Find where the given text appears and provide that cell's center as [x, y] coordinate. 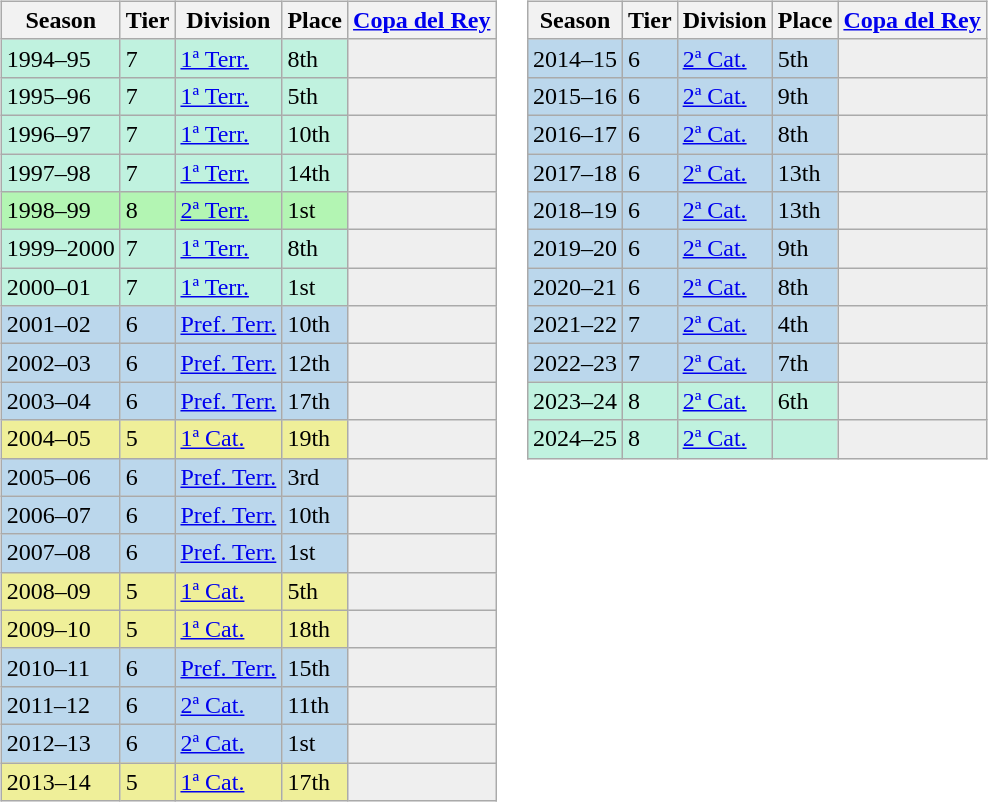
2008–09 [60, 591]
1996–97 [60, 134]
19th [315, 439]
2009–10 [60, 629]
14th [315, 173]
2012–13 [60, 743]
2018–19 [574, 211]
15th [315, 667]
2001–02 [60, 325]
2004–05 [60, 439]
11th [315, 705]
2000–01 [60, 287]
2014–15 [574, 58]
2013–14 [60, 781]
2007–08 [60, 553]
2ª Terr. [228, 211]
2021–22 [574, 325]
2020–21 [574, 287]
2023–24 [574, 401]
2024–25 [574, 439]
6th [805, 401]
4th [805, 325]
2003–04 [60, 401]
1999–2000 [60, 249]
3rd [315, 477]
2017–18 [574, 173]
1997–98 [60, 173]
2011–12 [60, 705]
2010–11 [60, 667]
2016–17 [574, 134]
1994–95 [60, 58]
2005–06 [60, 477]
18th [315, 629]
2002–03 [60, 363]
2022–23 [574, 363]
7th [805, 363]
2006–07 [60, 515]
2019–20 [574, 249]
2015–16 [574, 96]
12th [315, 363]
1998–99 [60, 211]
1995–96 [60, 96]
